Search for the cell housing the specified text and yield its (X, Y) center coordinate. 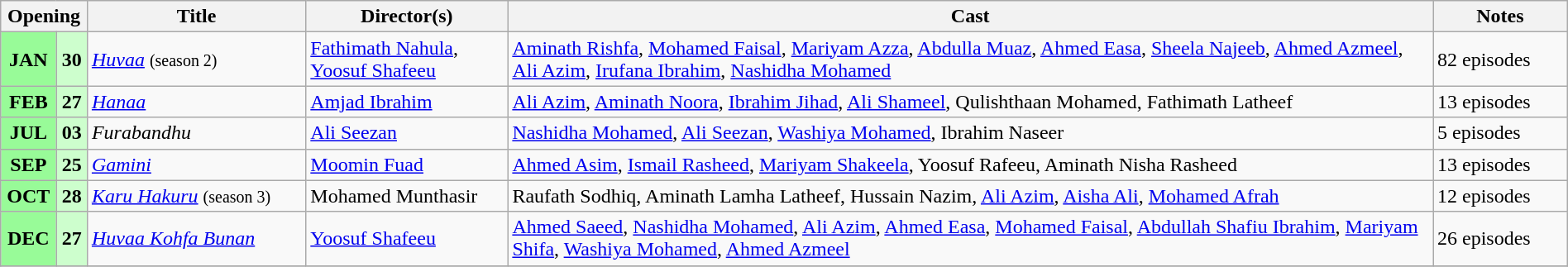
SEP (28, 164)
DEC (28, 238)
Moomin Fuad (407, 164)
Director(s) (407, 17)
82 episodes (1500, 60)
Huvaa Kohfa Bunan (196, 238)
5 episodes (1500, 133)
Aminath Rishfa, Mohamed Faisal, Mariyam Azza, Abdulla Muaz, Ahmed Easa, Sheela Najeeb, Ahmed Azmeel, Ali Azim, Irufana Ibrahim, Nashidha Mohamed (971, 60)
JAN (28, 60)
Nashidha Mohamed, Ali Seezan, Washiya Mohamed, Ibrahim Naseer (971, 133)
Ali Seezan (407, 133)
Amjad Ibrahim (407, 102)
Gamini (196, 164)
12 episodes (1500, 196)
Ali Azim, Aminath Noora, Ibrahim Jihad, Ali Shameel, Qulishthaan Mohamed, Fathimath Latheef (971, 102)
JUL (28, 133)
Ahmed Saeed, Nashidha Mohamed, Ali Azim, Ahmed Easa, Mohamed Faisal, Abdullah Shafiu Ibrahim, Mariyam Shifa, Washiya Mohamed, Ahmed Azmeel (971, 238)
30 (71, 60)
Huvaa (season 2) (196, 60)
Furabandhu (196, 133)
FEB (28, 102)
Fathimath Nahula,Yoosuf Shafeeu (407, 60)
Hanaa (196, 102)
Mohamed Munthasir (407, 196)
OCT (28, 196)
Raufath Sodhiq, Aminath Lamha Latheef, Hussain Nazim, Ali Azim, Aisha Ali, Mohamed Afrah (971, 196)
03 (71, 133)
Cast (971, 17)
Notes (1500, 17)
28 (71, 196)
Karu Hakuru (season 3) (196, 196)
Opening (45, 17)
26 episodes (1500, 238)
Title (196, 17)
25 (71, 164)
Yoosuf Shafeeu (407, 238)
Ahmed Asim, Ismail Rasheed, Mariyam Shakeela, Yoosuf Rafeeu, Aminath Nisha Rasheed (971, 164)
